Identify which cell holds the provided text, then report its [x, y] central coordinate. 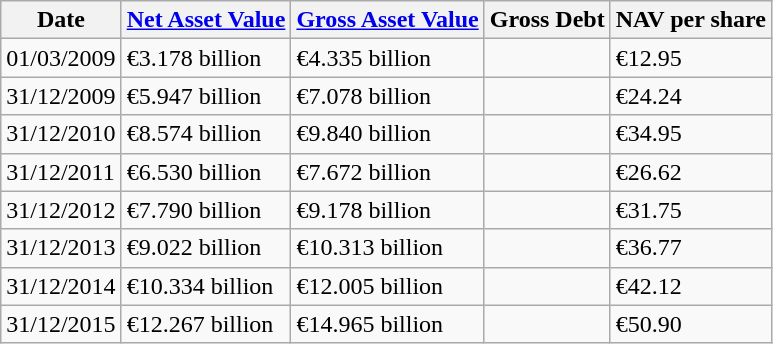
€12.267 billion [206, 324]
€7.790 billion [206, 210]
€12.95 [690, 58]
Gross Asset Value [388, 20]
€8.574 billion [206, 134]
€7.672 billion [388, 172]
€4.335 billion [388, 58]
NAV per share [690, 20]
€50.90 [690, 324]
€36.77 [690, 248]
€31.75 [690, 210]
01/03/2009 [61, 58]
€42.12 [690, 286]
€9.178 billion [388, 210]
€10.334 billion [206, 286]
Date [61, 20]
€7.078 billion [388, 96]
31/12/2013 [61, 248]
€12.005 billion [388, 286]
€6.530 billion [206, 172]
€9.840 billion [388, 134]
€24.24 [690, 96]
€5.947 billion [206, 96]
€14.965 billion [388, 324]
31/12/2010 [61, 134]
31/12/2014 [61, 286]
31/12/2012 [61, 210]
€3.178 billion [206, 58]
€9.022 billion [206, 248]
Gross Debt [547, 20]
31/12/2009 [61, 96]
€26.62 [690, 172]
Net Asset Value [206, 20]
€10.313 billion [388, 248]
31/12/2015 [61, 324]
€34.95 [690, 134]
31/12/2011 [61, 172]
